Determine the [X, Y] coordinate at the center of the cell enclosing the given text.  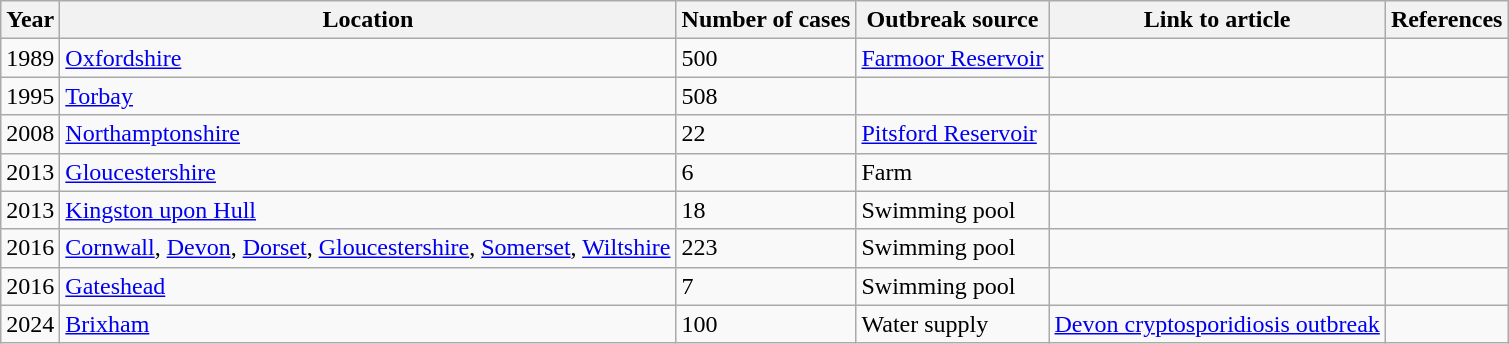
Farmoor Reservoir [952, 58]
1989 [30, 58]
223 [766, 248]
Pitsford Reservoir [952, 134]
Gloucestershire [368, 172]
Water supply [952, 324]
2024 [30, 324]
22 [766, 134]
100 [766, 324]
Link to article [1217, 20]
Oxfordshire [368, 58]
Cornwall, Devon, Dorset, Gloucestershire, Somerset, Wiltshire [368, 248]
508 [766, 96]
500 [766, 58]
Kingston upon Hull [368, 210]
Number of cases [766, 20]
6 [766, 172]
Northamptonshire [368, 134]
Outbreak source [952, 20]
References [1446, 20]
Brixham [368, 324]
7 [766, 286]
18 [766, 210]
Devon cryptosporidiosis outbreak [1217, 324]
1995 [30, 96]
Gateshead [368, 286]
Location [368, 20]
Year [30, 20]
Farm [952, 172]
Torbay [368, 96]
2008 [30, 134]
